From the cell containing the given text, extract its center point as (x, y) coordinate. 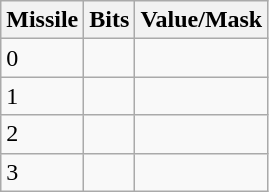
0 (42, 58)
Bits (110, 20)
1 (42, 96)
3 (42, 172)
2 (42, 134)
Missile (42, 20)
Value/Mask (202, 20)
